From the cell containing the given text, extract its center point as [X, Y] coordinate. 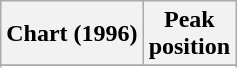
Peakposition [189, 34]
Chart (1996) [72, 34]
